Find where the given text appears and provide that cell's center as [x, y] coordinate. 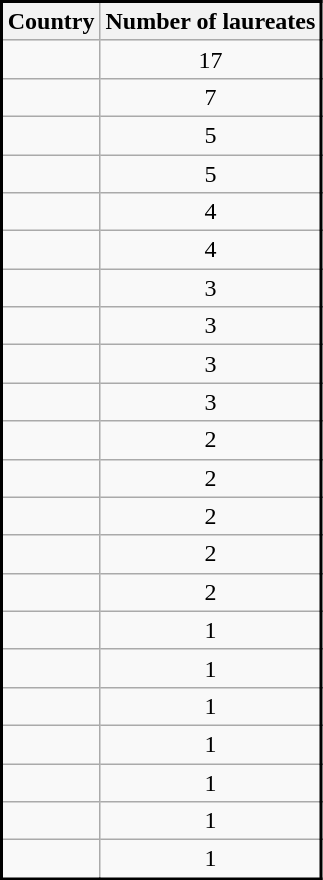
Country [51, 22]
Number of laureates [211, 22]
17 [211, 59]
7 [211, 97]
